Detect which cell encompasses the target text, then output its [X, Y] center coordinate. 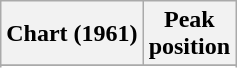
Peakposition [189, 34]
Chart (1961) [72, 34]
